Return the (x, y) coordinate for the center point of the cell that contains the specified text.  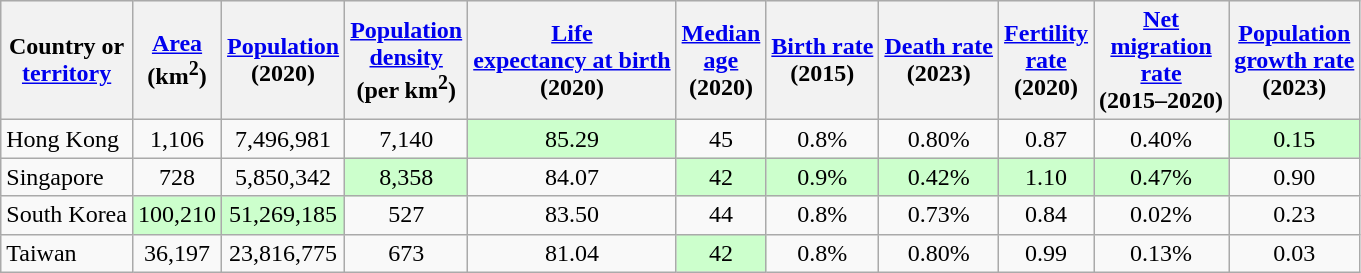
0.02% (1162, 215)
7,496,981 (284, 139)
23,816,775 (284, 253)
0.03 (1294, 253)
0.9% (822, 177)
0.15 (1294, 139)
673 (406, 253)
Birth rate(2015) (822, 60)
44 (721, 215)
Area(km2) (176, 60)
7,140 (406, 139)
Populationgrowth rate(2023) (1294, 60)
0.87 (1046, 139)
45 (721, 139)
0.73% (939, 215)
0.42% (939, 177)
Singapore (67, 177)
100,210 (176, 215)
51,269,185 (284, 215)
Death rate(2023) (939, 60)
Populationdensity(per km2) (406, 60)
Country or territory (67, 60)
Taiwan (67, 253)
0.84 (1046, 215)
0.40% (1162, 139)
84.07 (572, 177)
Fertilityrate(2020) (1046, 60)
Hong Kong (67, 139)
0.23 (1294, 215)
728 (176, 177)
36,197 (176, 253)
81.04 (572, 253)
1.10 (1046, 177)
Netmigrationrate(2015–2020) (1162, 60)
Lifeexpectancy at birth(2020) (572, 60)
83.50 (572, 215)
Population(2020) (284, 60)
Medianage(2020) (721, 60)
0.99 (1046, 253)
1,106 (176, 139)
5,850,342 (284, 177)
0.90 (1294, 177)
8,358 (406, 177)
0.13% (1162, 253)
85.29 (572, 139)
South Korea (67, 215)
527 (406, 215)
0.47% (1162, 177)
